Locate the cell with the specified text and output its (x, y) center coordinate. 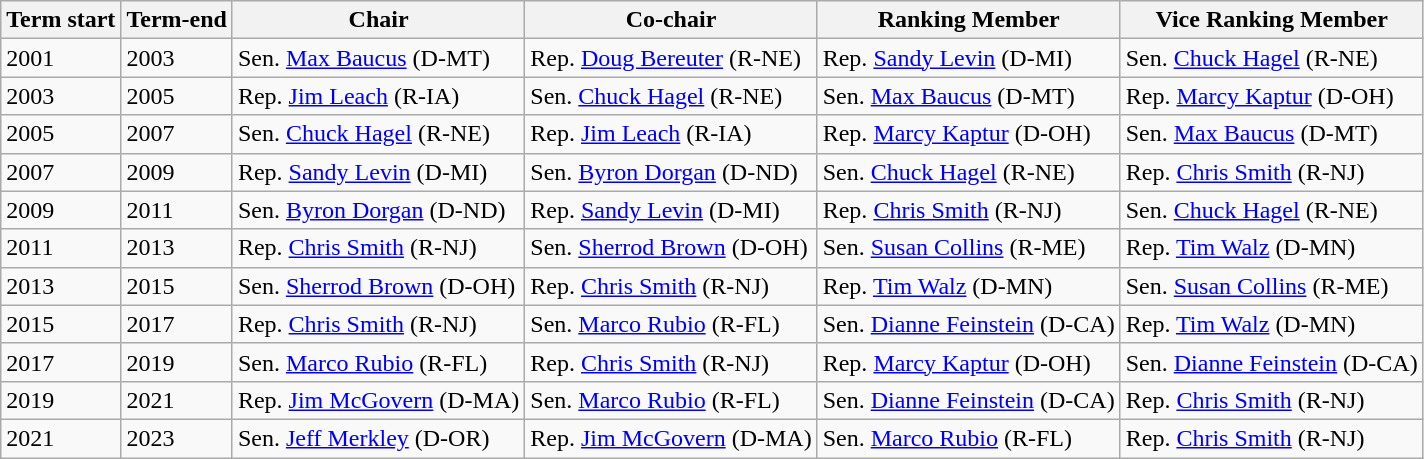
Vice Ranking Member (1272, 20)
Chair (378, 20)
Term start (61, 20)
Term-end (177, 20)
Ranking Member (968, 20)
Rep. Doug Bereuter (R-NE) (671, 58)
2001 (61, 58)
Co-chair (671, 20)
Sen. Jeff Merkley (D-OR) (378, 438)
2023 (177, 438)
